Extract the (X, Y) coordinate from the center of the cell holding the provided text.  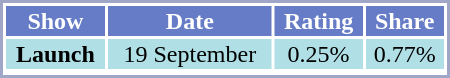
Show (56, 21)
0.77% (404, 54)
0.25% (318, 54)
Launch (56, 54)
19 September (190, 54)
Date (190, 21)
Rating (318, 21)
Share (404, 21)
